Pinpoint the cell where the given text exists, returning its (X, Y) midpoint coordinate. 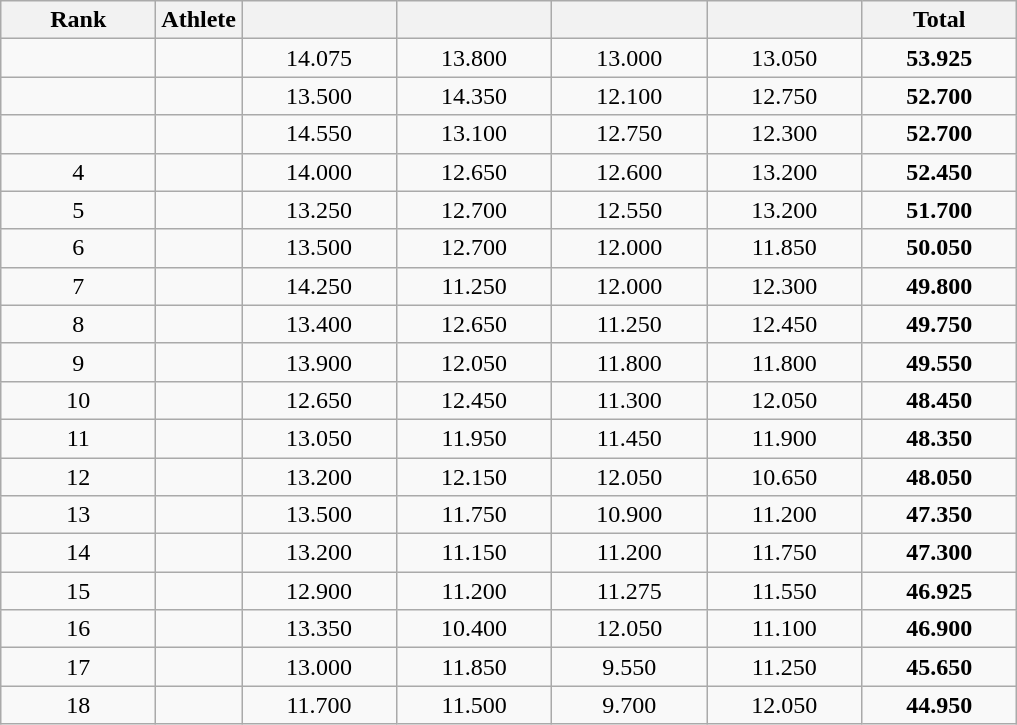
9.700 (630, 705)
12.600 (630, 172)
11.950 (474, 438)
11.300 (630, 400)
6 (78, 248)
13.350 (320, 629)
8 (78, 324)
11.900 (784, 438)
53.925 (940, 58)
12.550 (630, 210)
17 (78, 667)
13.900 (320, 362)
4 (78, 172)
50.050 (940, 248)
49.750 (940, 324)
10.400 (474, 629)
47.300 (940, 553)
11.150 (474, 553)
7 (78, 286)
Total (940, 20)
10 (78, 400)
5 (78, 210)
51.700 (940, 210)
11.450 (630, 438)
14.075 (320, 58)
12.100 (630, 96)
13 (78, 515)
14.000 (320, 172)
46.925 (940, 591)
14 (78, 553)
11.500 (474, 705)
18 (78, 705)
49.800 (940, 286)
12 (78, 477)
12.150 (474, 477)
14.250 (320, 286)
52.450 (940, 172)
14.550 (320, 134)
12.900 (320, 591)
9.550 (630, 667)
48.350 (940, 438)
13.100 (474, 134)
10.650 (784, 477)
11.700 (320, 705)
48.450 (940, 400)
13.800 (474, 58)
11.275 (630, 591)
9 (78, 362)
15 (78, 591)
47.350 (940, 515)
14.350 (474, 96)
49.550 (940, 362)
11.100 (784, 629)
48.050 (940, 477)
13.400 (320, 324)
11 (78, 438)
44.950 (940, 705)
10.900 (630, 515)
Athlete (199, 20)
46.900 (940, 629)
11.550 (784, 591)
13.250 (320, 210)
45.650 (940, 667)
Rank (78, 20)
16 (78, 629)
